Extract the (x, y) coordinate from the center of the cell holding the provided text.  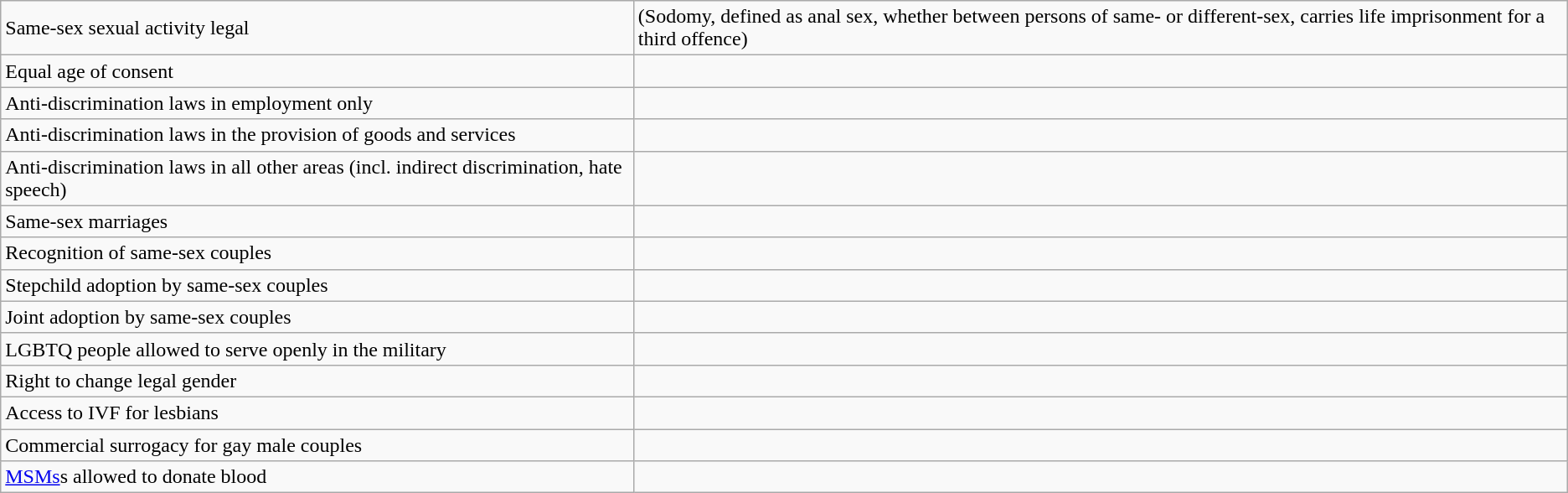
Same-sex sexual activity legal (317, 29)
(Sodomy, defined as anal sex, whether between persons of same- or different-sex, carries life imprisonment for a third offence) (1101, 29)
LGBTQ people allowed to serve openly in the military (317, 349)
Anti-discrimination laws in the provision of goods and services (317, 135)
Right to change legal gender (317, 381)
Same-sex marriages (317, 221)
Anti-discrimination laws in all other areas (incl. indirect discrimination, hate speech) (317, 178)
Stepchild adoption by same-sex couples (317, 285)
Anti-discrimination laws in employment only (317, 103)
Equal age of consent (317, 71)
Commercial surrogacy for gay male couples (317, 445)
Access to IVF for lesbians (317, 413)
Recognition of same-sex couples (317, 253)
Joint adoption by same-sex couples (317, 317)
MSMss allowed to donate blood (317, 477)
